From the cell containing the given text, extract its center point as [X, Y] coordinate. 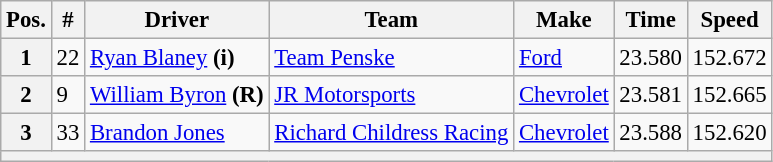
9 [68, 95]
# [68, 20]
2 [26, 95]
Speed [730, 20]
Ford [564, 58]
23.581 [650, 95]
22 [68, 58]
Brandon Jones [177, 133]
152.665 [730, 95]
Team [392, 20]
Make [564, 20]
Richard Childress Racing [392, 133]
Team Penske [392, 58]
23.588 [650, 133]
152.672 [730, 58]
Ryan Blaney (i) [177, 58]
Driver [177, 20]
3 [26, 133]
Pos. [26, 20]
Time [650, 20]
23.580 [650, 58]
152.620 [730, 133]
William Byron (R) [177, 95]
1 [26, 58]
JR Motorsports [392, 95]
33 [68, 133]
